Return the (X, Y) coordinate for the center point of the cell that contains the specified text.  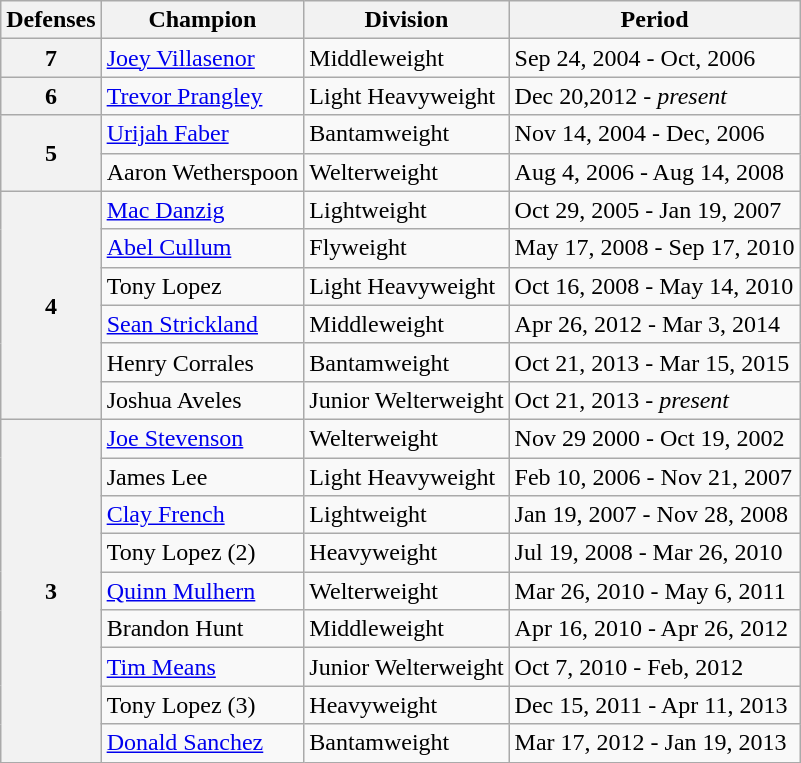
Apr 16, 2010 - Apr 26, 2012 (654, 629)
James Lee (202, 477)
Nov 14, 2004 - Dec, 2006 (654, 134)
Dec 15, 2011 - Apr 11, 2013 (654, 705)
Period (654, 20)
Urijah Faber (202, 134)
Nov 29 2000 - Oct 19, 2002 (654, 438)
Clay French (202, 515)
Donald Sanchez (202, 743)
Jul 19, 2008 - Mar 26, 2010 (654, 553)
Brandon Hunt (202, 629)
Jan 19, 2007 - Nov 28, 2008 (654, 515)
Aug 4, 2006 - Aug 14, 2008 (654, 172)
Oct 21, 2013 - Mar 15, 2015 (654, 362)
Champion (202, 20)
Oct 29, 2005 - Jan 19, 2007 (654, 210)
6 (51, 96)
7 (51, 58)
Sean Strickland (202, 324)
Tony Lopez (3) (202, 705)
Aaron Wetherspoon (202, 172)
May 17, 2008 - Sep 17, 2010 (654, 248)
Sep 24, 2004 - Oct, 2006 (654, 58)
Oct 16, 2008 - May 14, 2010 (654, 286)
Tony Lopez (202, 286)
Oct 7, 2010 - Feb, 2012 (654, 667)
Mar 26, 2010 - May 6, 2011 (654, 591)
Tony Lopez (2) (202, 553)
Division (406, 20)
Tim Means (202, 667)
Abel Cullum (202, 248)
Trevor Prangley (202, 96)
3 (51, 590)
Joshua Aveles (202, 400)
4 (51, 305)
Flyweight (406, 248)
Defenses (51, 20)
Apr 26, 2012 - Mar 3, 2014 (654, 324)
Henry Corrales (202, 362)
Dec 20,2012 - present (654, 96)
Oct 21, 2013 - present (654, 400)
Mac Danzig (202, 210)
Mar 17, 2012 - Jan 19, 2013 (654, 743)
Joe Stevenson (202, 438)
5 (51, 153)
Joey Villasenor (202, 58)
Quinn Mulhern (202, 591)
Feb 10, 2006 - Nov 21, 2007 (654, 477)
